Identify which cell holds the provided text, then report its [X, Y] central coordinate. 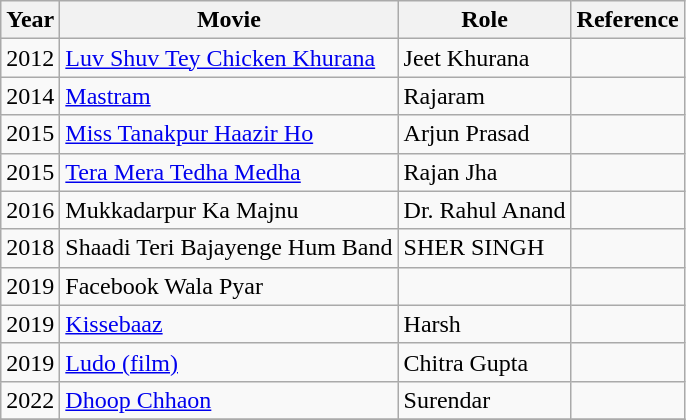
Rajan Jha [484, 172]
Luv Shuv Tey Chicken Khurana [229, 58]
Facebook Wala Pyar [229, 286]
Arjun Prasad [484, 134]
2012 [30, 58]
Year [30, 20]
Tera Mera Tedha Medha [229, 172]
Shaadi Teri Bajayenge Hum Band [229, 248]
2016 [30, 210]
Surendar [484, 400]
Role [484, 20]
Chitra Gupta [484, 362]
Movie [229, 20]
SHER SINGH [484, 248]
Jeet Khurana [484, 58]
Kissebaaz [229, 324]
Mastram [229, 96]
Ludo (film) [229, 362]
Miss Tanakpur Haazir Ho [229, 134]
Rajaram [484, 96]
Dhoop Chhaon [229, 400]
Harsh [484, 324]
Reference [628, 20]
Dr. Rahul Anand [484, 210]
2018 [30, 248]
Mukkadarpur Ka Majnu [229, 210]
2022 [30, 400]
2014 [30, 96]
